Return (x, y) of the center of cell containing provided text 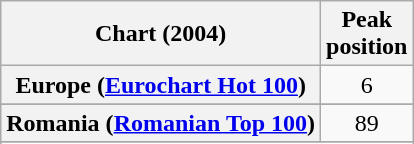
Chart (2004) (161, 34)
Romania (Romanian Top 100) (161, 123)
Peakposition (367, 34)
6 (367, 85)
89 (367, 123)
Europe (Eurochart Hot 100) (161, 85)
